Identify which cell holds the provided text, then report its (x, y) central coordinate. 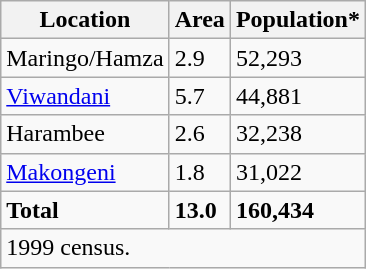
44,881 (298, 96)
Population* (298, 20)
52,293 (298, 58)
13.0 (200, 210)
32,238 (298, 134)
Location (85, 20)
1999 census. (184, 248)
2.6 (200, 134)
31,022 (298, 172)
Total (85, 210)
Viwandani (85, 96)
Maringo/Hamza (85, 58)
2.9 (200, 58)
5.7 (200, 96)
Harambee (85, 134)
Makongeni (85, 172)
1.8 (200, 172)
Area (200, 20)
160,434 (298, 210)
